Extract the [X, Y] coordinate from the center of the cell holding the provided text.  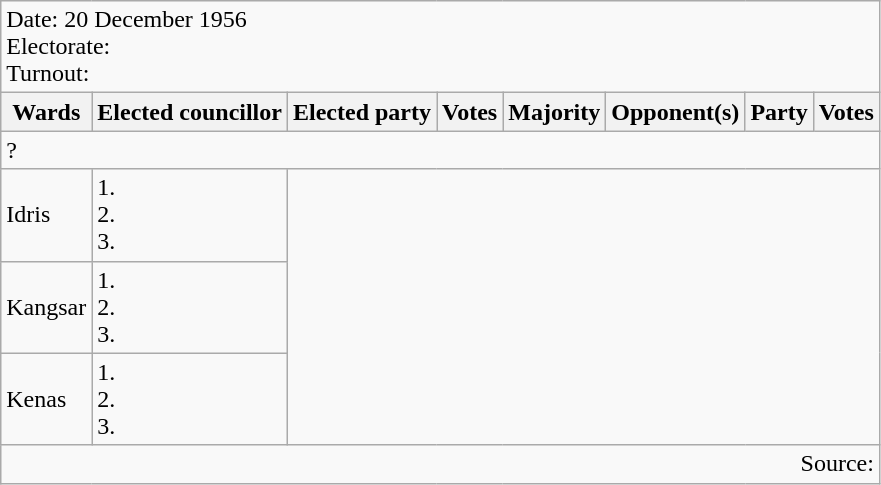
Party [779, 112]
Source: [440, 464]
Elected councillor [190, 112]
Opponent(s) [676, 112]
Kenas [46, 399]
Majority [554, 112]
? [440, 150]
Idris [46, 215]
Elected party [362, 112]
Wards [46, 112]
Kangsar [46, 307]
Date: 20 December 1956Electorate: Turnout: [440, 47]
